Detect which cell encompasses the target text, then output its [X, Y] center coordinate. 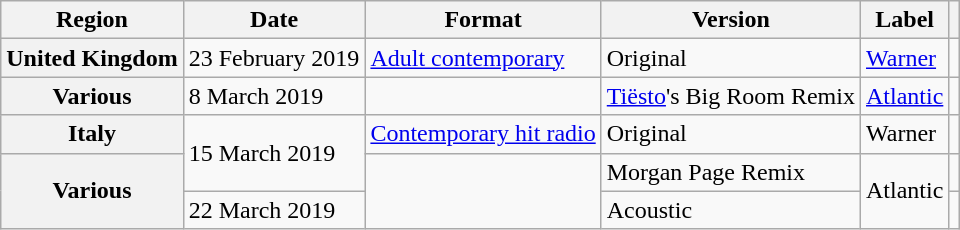
Date [274, 20]
Version [730, 20]
Region [92, 20]
United Kingdom [92, 58]
Italy [92, 134]
Label [904, 20]
23 February 2019 [274, 58]
8 March 2019 [274, 96]
Adult contemporary [483, 58]
Format [483, 20]
Contemporary hit radio [483, 134]
Morgan Page Remix [730, 172]
22 March 2019 [274, 210]
15 March 2019 [274, 153]
Tiësto's Big Room Remix [730, 96]
Acoustic [730, 210]
